From the cell containing the given text, extract its center point as [x, y] coordinate. 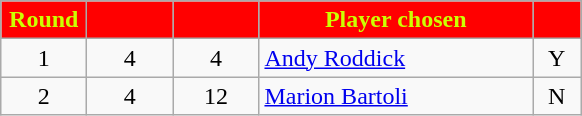
Andy Roddick [396, 58]
Player chosen [396, 20]
Marion Bartoli [396, 96]
N [556, 96]
12 [216, 96]
Round [44, 20]
2 [44, 96]
1 [44, 58]
Y [556, 58]
